Return the [X, Y] coordinate for the center point of the cell that contains the specified text.  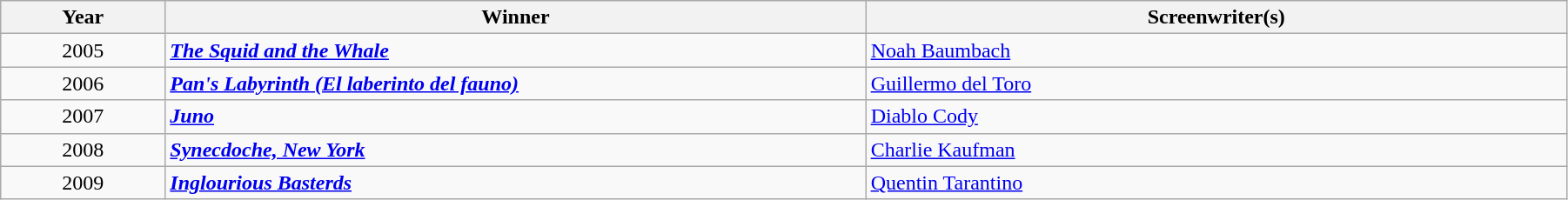
Juno [515, 117]
Inglourious Basterds [515, 183]
Winner [515, 17]
Diablo Cody [1216, 117]
Pan's Labyrinth (El laberinto del fauno) [515, 83]
Screenwriter(s) [1216, 17]
The Squid and the Whale [515, 50]
2008 [84, 150]
2009 [84, 183]
Quentin Tarantino [1216, 183]
2005 [84, 50]
2007 [84, 117]
2006 [84, 83]
Year [84, 17]
Synecdoche, New York [515, 150]
Noah Baumbach [1216, 50]
Charlie Kaufman [1216, 150]
Guillermo del Toro [1216, 83]
